Output the (x, y) coordinate of the center of the cell containing the given text.  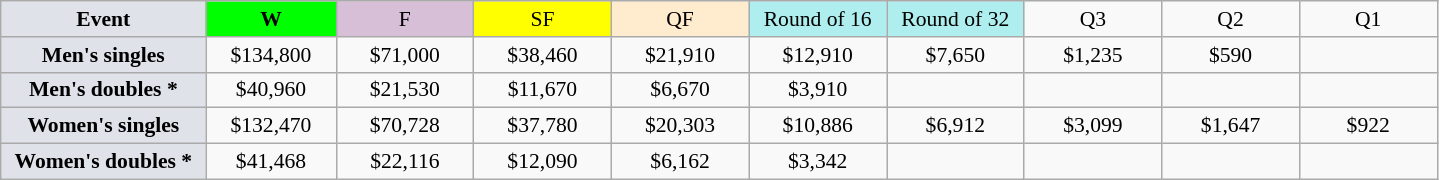
$132,470 (271, 126)
$1,647 (1231, 126)
$922 (1368, 126)
$1,235 (1093, 55)
Round of 16 (818, 19)
W (271, 19)
SF (543, 19)
Q3 (1093, 19)
$41,468 (271, 162)
$590 (1231, 55)
$12,090 (543, 162)
$40,960 (271, 90)
QF (680, 19)
$22,116 (405, 162)
Men's doubles * (104, 90)
$12,910 (818, 55)
$20,303 (680, 126)
$11,670 (543, 90)
Men's singles (104, 55)
$3,099 (1093, 126)
$7,650 (955, 55)
$21,910 (680, 55)
$6,912 (955, 126)
$71,000 (405, 55)
$70,728 (405, 126)
Q1 (1368, 19)
Event (104, 19)
$38,460 (543, 55)
$21,530 (405, 90)
Women's doubles * (104, 162)
$37,780 (543, 126)
$134,800 (271, 55)
Round of 32 (955, 19)
$10,886 (818, 126)
F (405, 19)
$6,670 (680, 90)
$6,162 (680, 162)
Women's singles (104, 126)
$3,342 (818, 162)
Q2 (1231, 19)
$3,910 (818, 90)
